Locate the cell with the specified text and output its [x, y] center coordinate. 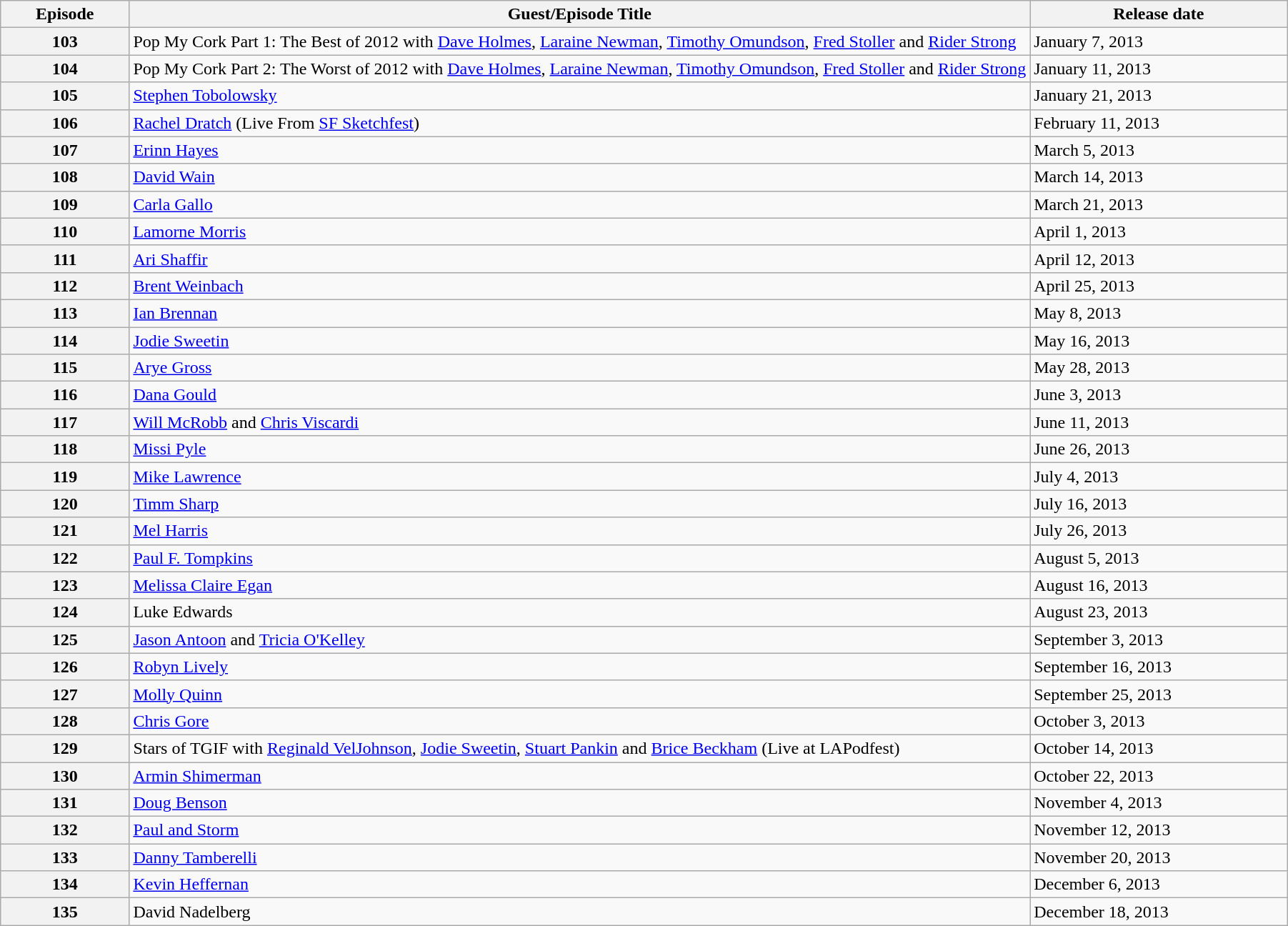
106 [65, 123]
Mike Lawrence [580, 477]
April 1, 2013 [1159, 231]
112 [65, 286]
Chris Gore [580, 721]
Armin Shimerman [580, 775]
Paul F. Tompkins [580, 558]
Guest/Episode Title [580, 14]
May 8, 2013 [1159, 313]
August 5, 2013 [1159, 558]
Pop My Cork Part 2: The Worst of 2012 with Dave Holmes, Laraine Newman, Timothy Omundson, Fred Stoller and Rider Strong [580, 69]
Robyn Lively [580, 667]
105 [65, 96]
March 5, 2013 [1159, 150]
134 [65, 885]
108 [65, 177]
November 20, 2013 [1159, 857]
November 4, 2013 [1159, 803]
Luke Edwards [580, 612]
September 16, 2013 [1159, 667]
May 28, 2013 [1159, 368]
123 [65, 585]
Mel Harris [580, 531]
131 [65, 803]
June 26, 2013 [1159, 449]
December 18, 2013 [1159, 912]
January 11, 2013 [1159, 69]
125 [65, 639]
December 6, 2013 [1159, 885]
Melissa Claire Egan [580, 585]
March 14, 2013 [1159, 177]
July 26, 2013 [1159, 531]
April 12, 2013 [1159, 259]
November 12, 2013 [1159, 830]
August 23, 2013 [1159, 612]
Missi Pyle [580, 449]
133 [65, 857]
Dana Gould [580, 395]
Episode [65, 14]
Ari Shaffir [580, 259]
118 [65, 449]
January 21, 2013 [1159, 96]
April 25, 2013 [1159, 286]
103 [65, 41]
Paul and Storm [580, 830]
October 14, 2013 [1159, 748]
132 [65, 830]
116 [65, 395]
June 3, 2013 [1159, 395]
Doug Benson [580, 803]
126 [65, 667]
David Nadelberg [580, 912]
July 16, 2013 [1159, 504]
119 [65, 477]
Will McRobb and Chris Viscardi [580, 422]
113 [65, 313]
Brent Weinbach [580, 286]
111 [65, 259]
104 [65, 69]
February 11, 2013 [1159, 123]
October 22, 2013 [1159, 775]
August 16, 2013 [1159, 585]
117 [65, 422]
128 [65, 721]
Carla Gallo [580, 204]
Pop My Cork Part 1: The Best of 2012 with Dave Holmes, Laraine Newman, Timothy Omundson, Fred Stoller and Rider Strong [580, 41]
Molly Quinn [580, 694]
Timm Sharp [580, 504]
115 [65, 368]
122 [65, 558]
Ian Brennan [580, 313]
Jodie Sweetin [580, 341]
109 [65, 204]
September 25, 2013 [1159, 694]
Arye Gross [580, 368]
124 [65, 612]
Kevin Heffernan [580, 885]
Danny Tamberelli [580, 857]
May 16, 2013 [1159, 341]
Release date [1159, 14]
107 [65, 150]
Stephen Tobolowsky [580, 96]
127 [65, 694]
Stars of TGIF with Reginald VelJohnson, Jodie Sweetin, Stuart Pankin and Brice Beckham (Live at LAPodfest) [580, 748]
120 [65, 504]
October 3, 2013 [1159, 721]
Erinn Hayes [580, 150]
Jason Antoon and Tricia O'Kelley [580, 639]
121 [65, 531]
Lamorne Morris [580, 231]
July 4, 2013 [1159, 477]
January 7, 2013 [1159, 41]
Rachel Dratch (Live From SF Sketchfest) [580, 123]
135 [65, 912]
129 [65, 748]
David Wain [580, 177]
110 [65, 231]
June 11, 2013 [1159, 422]
September 3, 2013 [1159, 639]
114 [65, 341]
March 21, 2013 [1159, 204]
130 [65, 775]
